Identify which cell holds the provided text, then report its [X, Y] central coordinate. 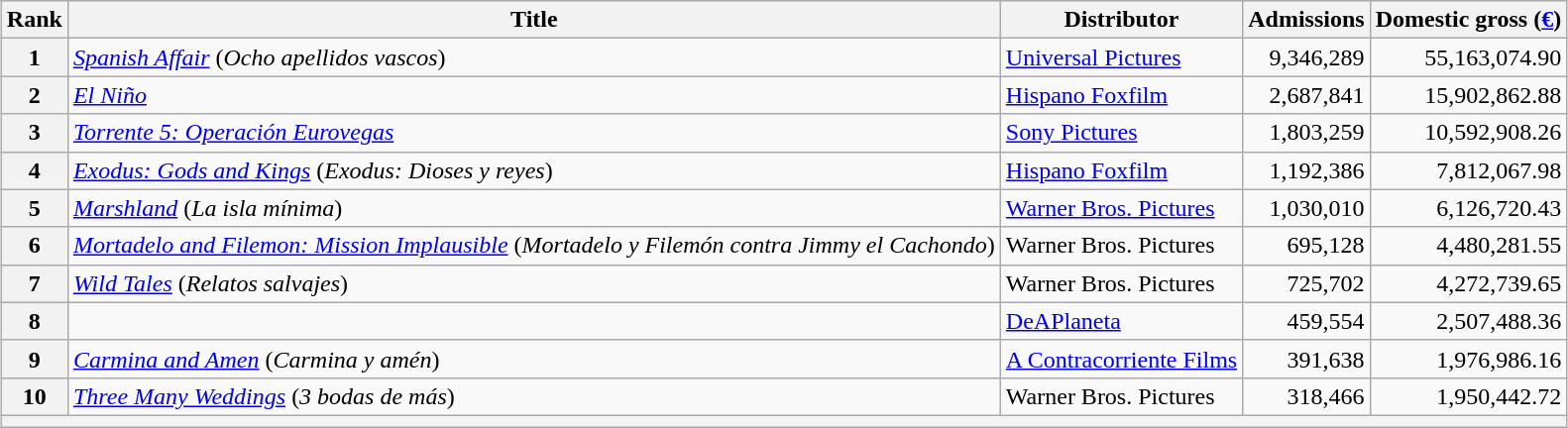
Three Many Weddings (3 bodas de más) [533, 396]
391,638 [1306, 359]
1,976,986.16 [1469, 359]
1,950,442.72 [1469, 396]
3 [34, 133]
55,163,074.90 [1469, 57]
1,030,010 [1306, 208]
459,554 [1306, 321]
6,126,720.43 [1469, 208]
2 [34, 95]
15,902,862.88 [1469, 95]
4 [34, 170]
DeAPlaneta [1121, 321]
695,128 [1306, 246]
Rank [34, 20]
6 [34, 246]
Wild Tales (Relatos salvajes) [533, 283]
Admissions [1306, 20]
Distributor [1121, 20]
10,592,908.26 [1469, 133]
Mortadelo and Filemon: Mission Implausible (Mortadelo y Filemón contra Jimmy el Cachondo) [533, 246]
Carmina and Amen (Carmina y amén) [533, 359]
Spanish Affair (Ocho apellidos vascos) [533, 57]
1 [34, 57]
9 [34, 359]
Exodus: Gods and Kings (Exodus: Dioses y reyes) [533, 170]
Universal Pictures [1121, 57]
8 [34, 321]
4,272,739.65 [1469, 283]
318,466 [1306, 396]
10 [34, 396]
2,687,841 [1306, 95]
725,702 [1306, 283]
7,812,067.98 [1469, 170]
2,507,488.36 [1469, 321]
El Niño [533, 95]
7 [34, 283]
A Contracorriente Films [1121, 359]
Torrente 5: Operación Eurovegas [533, 133]
Domestic gross (€) [1469, 20]
4,480,281.55 [1469, 246]
9,346,289 [1306, 57]
1,192,386 [1306, 170]
1,803,259 [1306, 133]
Marshland (La isla mínima) [533, 208]
Title [533, 20]
Sony Pictures [1121, 133]
5 [34, 208]
